Locate the cell with the specified text and output its [x, y] center coordinate. 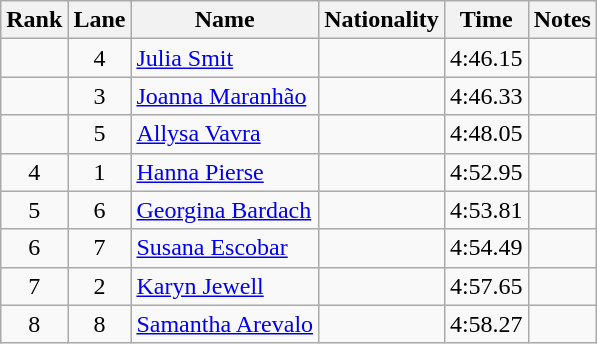
4:57.65 [486, 286]
Susana Escobar [225, 248]
Time [486, 20]
Samantha Arevalo [225, 324]
4:48.05 [486, 134]
Rank [34, 20]
Notes [562, 20]
Nationality [382, 20]
4:53.81 [486, 210]
4:54.49 [486, 248]
Name [225, 20]
Lane [100, 20]
1 [100, 172]
Joanna Maranhão [225, 96]
Allysa Vavra [225, 134]
Julia Smit [225, 58]
Georgina Bardach [225, 210]
4:52.95 [486, 172]
Hanna Pierse [225, 172]
2 [100, 286]
4:46.33 [486, 96]
3 [100, 96]
Karyn Jewell [225, 286]
4:46.15 [486, 58]
4:58.27 [486, 324]
